From the cell containing the given text, extract its center point as (x, y) coordinate. 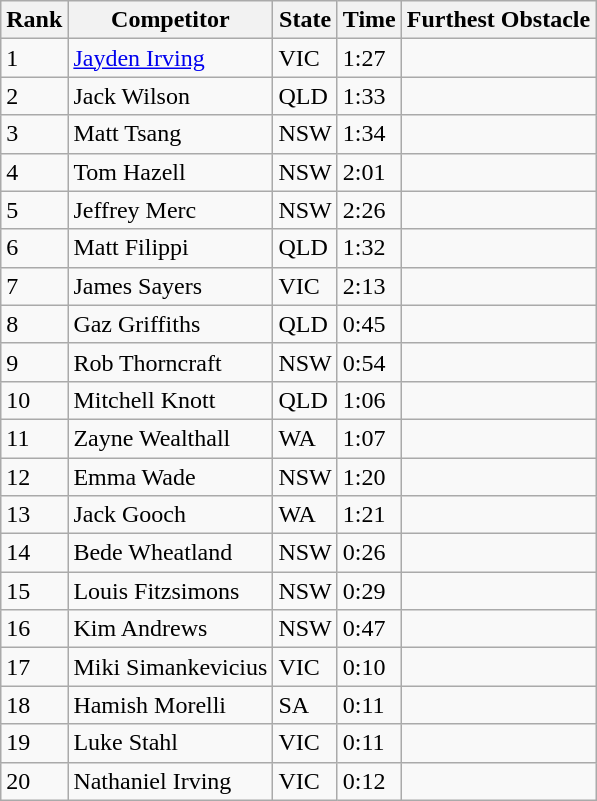
19 (34, 743)
20 (34, 781)
0:29 (369, 591)
Nathaniel Irving (170, 781)
Rank (34, 20)
Emma Wade (170, 477)
Gaz Griffiths (170, 324)
Jayden Irving (170, 58)
Louis Fitzsimons (170, 591)
Furthest Obstacle (498, 20)
1:27 (369, 58)
15 (34, 591)
0:10 (369, 667)
Jeffrey Merc (170, 210)
11 (34, 438)
2 (34, 96)
Rob Thorncraft (170, 362)
2:01 (369, 172)
James Sayers (170, 286)
1:34 (369, 134)
17 (34, 667)
Jack Wilson (170, 96)
1:06 (369, 400)
0:45 (369, 324)
Bede Wheatland (170, 553)
0:47 (369, 629)
3 (34, 134)
Matt Filippi (170, 248)
Luke Stahl (170, 743)
10 (34, 400)
1:32 (369, 248)
Tom Hazell (170, 172)
4 (34, 172)
State (305, 20)
Mitchell Knott (170, 400)
2:26 (369, 210)
18 (34, 705)
13 (34, 515)
6 (34, 248)
1:33 (369, 96)
16 (34, 629)
Miki Simankevicius (170, 667)
0:12 (369, 781)
5 (34, 210)
1 (34, 58)
0:26 (369, 553)
8 (34, 324)
SA (305, 705)
1:07 (369, 438)
2:13 (369, 286)
Zayne Wealthall (170, 438)
Matt Tsang (170, 134)
7 (34, 286)
14 (34, 553)
Time (369, 20)
1:20 (369, 477)
0:54 (369, 362)
Competitor (170, 20)
Kim Andrews (170, 629)
9 (34, 362)
Hamish Morelli (170, 705)
12 (34, 477)
1:21 (369, 515)
Jack Gooch (170, 515)
